Search for the cell housing the specified text and yield its [X, Y] center coordinate. 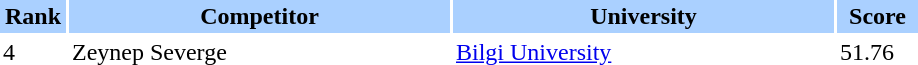
University [644, 16]
Rank [33, 16]
Competitor [260, 16]
Score [878, 16]
